Output the (x, y) coordinate of the center of the cell containing the given text.  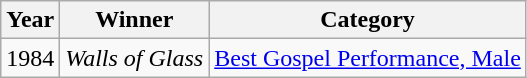
1984 (30, 58)
Year (30, 20)
Category (368, 20)
Walls of Glass (134, 58)
Best Gospel Performance, Male (368, 58)
Winner (134, 20)
